Find where the given text appears and provide that cell's center as [X, Y] coordinate. 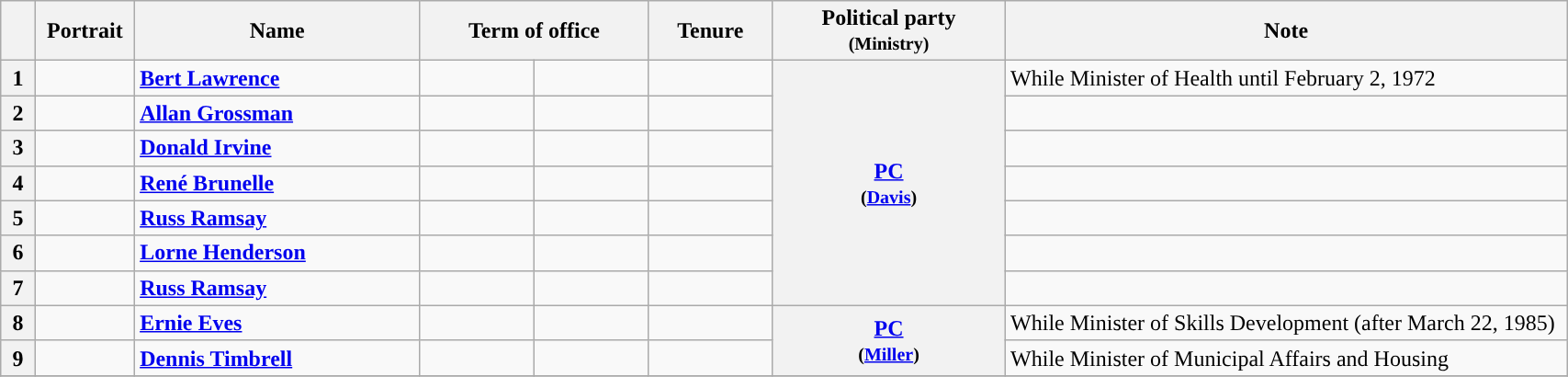
Bert Lawrence [277, 78]
Donald Irvine [277, 148]
2 [18, 113]
Note [1286, 31]
Ernie Eves [277, 323]
Allan Grossman [277, 113]
Political party(Ministry) [888, 31]
8 [18, 323]
7 [18, 288]
René Brunelle [277, 183]
Lorne Henderson [277, 253]
Term of office [535, 31]
While Minister of Skills Development (after March 22, 1985) [1286, 323]
1 [18, 78]
Portrait [85, 31]
4 [18, 183]
PC(Miller) [888, 340]
While Minister of Municipal Affairs and Housing [1286, 358]
Name [277, 31]
6 [18, 253]
5 [18, 218]
Dennis Timbrell [277, 358]
Tenure [710, 31]
3 [18, 148]
9 [18, 358]
While Minister of Health until February 2, 1972 [1286, 78]
PC(Davis) [888, 183]
